Return (X, Y) of the center of cell containing provided text 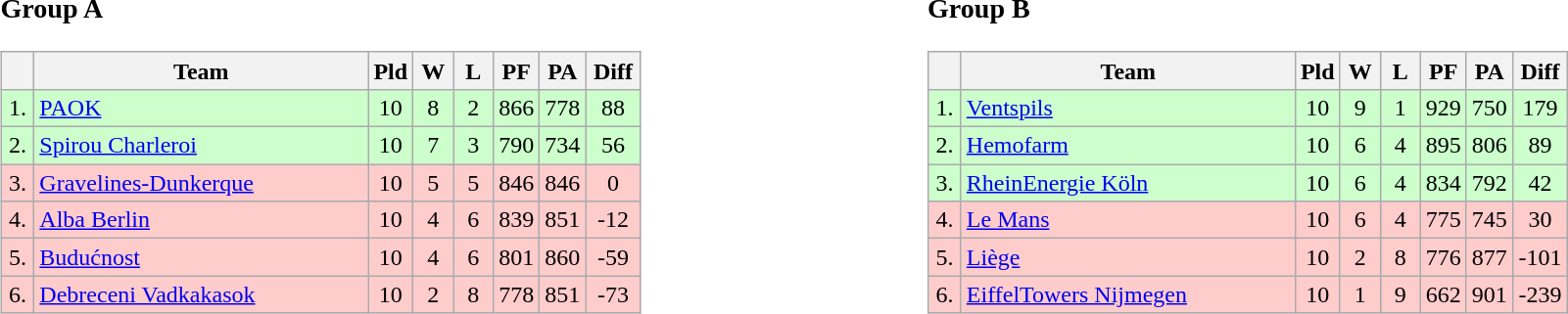
7 (433, 146)
-12 (613, 220)
895 (1444, 146)
775 (1444, 220)
179 (1540, 108)
Debreceni Vadkakasok (202, 294)
745 (1489, 220)
-239 (1540, 294)
Alba Berlin (202, 220)
901 (1489, 294)
Liège (1128, 257)
776 (1444, 257)
866 (517, 108)
Ventspils (1128, 108)
806 (1489, 146)
-59 (613, 257)
734 (562, 146)
Hemofarm (1128, 146)
42 (1540, 183)
30 (1540, 220)
-101 (1540, 257)
0 (613, 183)
RheinEnergie Köln (1128, 183)
88 (613, 108)
Le Mans (1128, 220)
801 (517, 257)
839 (517, 220)
790 (517, 146)
877 (1489, 257)
56 (613, 146)
PAOK (202, 108)
Gravelines-Dunkerque (202, 183)
3 (474, 146)
834 (1444, 183)
792 (1489, 183)
Budućnost (202, 257)
-73 (613, 294)
662 (1444, 294)
929 (1444, 108)
Spirou Charleroi (202, 146)
EiffelTowers Nijmegen (1128, 294)
89 (1540, 146)
750 (1489, 108)
860 (562, 257)
